Return the (x, y) coordinate for the center point of the cell that contains the specified text.  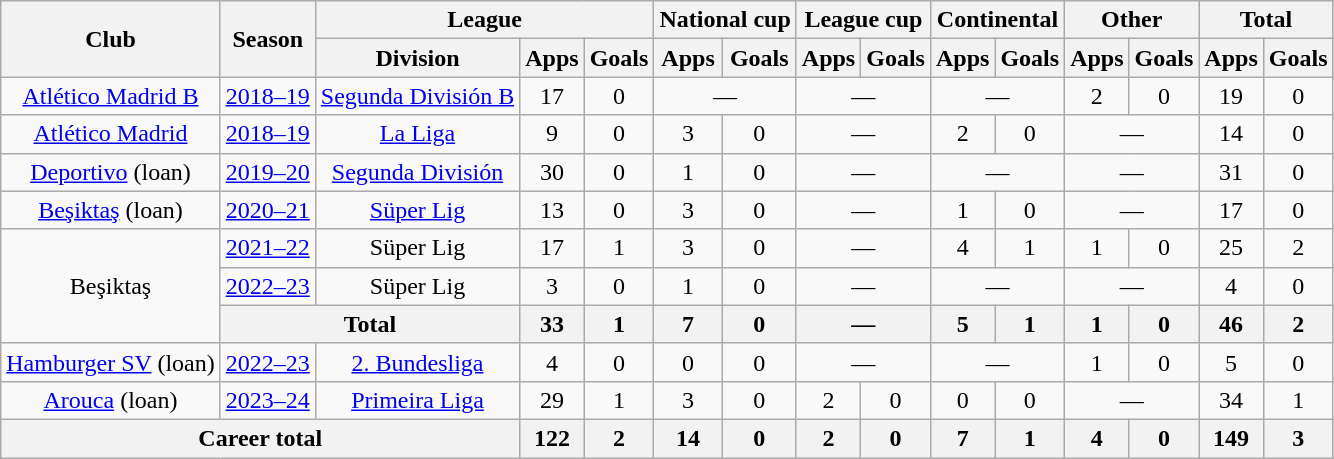
31 (1231, 172)
Primeira Liga (417, 400)
34 (1231, 400)
Other (1132, 20)
Career total (260, 438)
122 (552, 438)
30 (552, 172)
Hamburger SV (loan) (110, 362)
46 (1231, 324)
33 (552, 324)
29 (552, 400)
19 (1231, 96)
Continental (997, 20)
Season (268, 39)
2023–24 (268, 400)
13 (552, 210)
2. Bundesliga (417, 362)
Beşiktaş (loan) (110, 210)
Club (110, 39)
Segunda División (417, 172)
Division (417, 58)
Deportivo (loan) (110, 172)
La Liga (417, 134)
149 (1231, 438)
9 (552, 134)
Atlético Madrid B (110, 96)
2020–21 (268, 210)
League (484, 20)
Segunda División B (417, 96)
Beşiktaş (110, 286)
Arouca (loan) (110, 400)
2021–22 (268, 248)
2019–20 (268, 172)
League cup (863, 20)
25 (1231, 248)
Atlético Madrid (110, 134)
National cup (725, 20)
